From the cell containing the given text, extract its center point as [X, Y] coordinate. 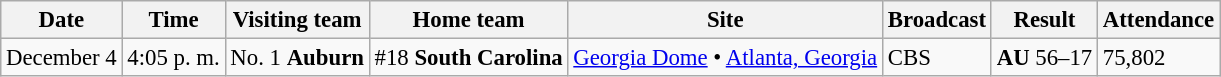
Time [174, 20]
December 4 [62, 58]
Home team [468, 20]
Broadcast [936, 20]
75,802 [1159, 58]
No. 1 Auburn [297, 58]
#18 South Carolina [468, 58]
Georgia Dome • Atlanta, Georgia [725, 58]
CBS [936, 58]
Site [725, 20]
AU 56–17 [1044, 58]
Result [1044, 20]
Visiting team [297, 20]
4:05 p. m. [174, 58]
Attendance [1159, 20]
Date [62, 20]
